Identify which cell holds the provided text, then report its [X, Y] central coordinate. 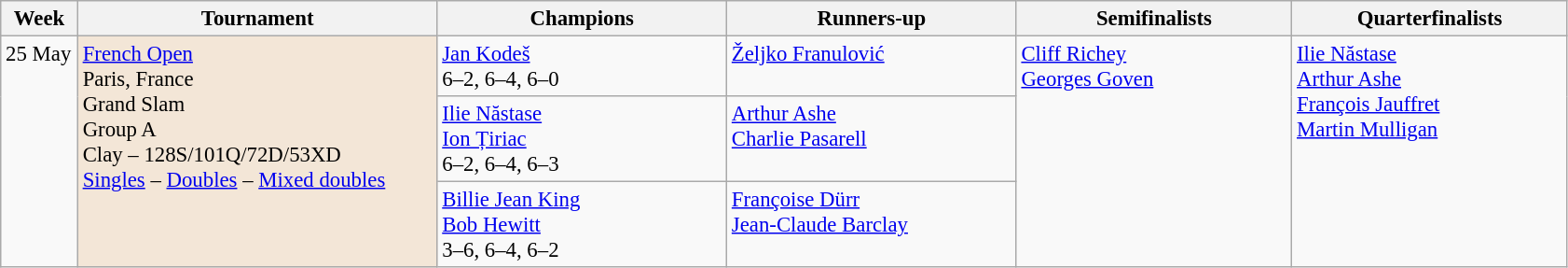
Champions [582, 19]
Billie Jean King Bob Hewitt 3–6, 6–4, 6–2 [582, 225]
Runners-up [873, 19]
Arthur Ashe Charlie Pasarell [873, 139]
Željko Franulović [873, 67]
Quarterfinalists [1430, 19]
25 May [39, 152]
Françoise Dürr Jean-Claude Barclay [873, 225]
Jan Kodeš 6–2, 6–4, 6–0 [582, 67]
Ilie Năstase Arthur Ashe François Jauffret Martin Mulligan [1430, 152]
French OpenParis, France Grand Slam Group A Clay – 128S/101Q/72D/53XD Singles – Doubles – Mixed doubles [257, 152]
Semifinalists [1154, 19]
Tournament [257, 19]
Ilie Năstase Ion Țiriac 6–2, 6–4, 6–3 [582, 139]
Cliff Richey Georges Goven [1154, 152]
Week [39, 19]
